Return (X, Y) of the center of cell containing provided text 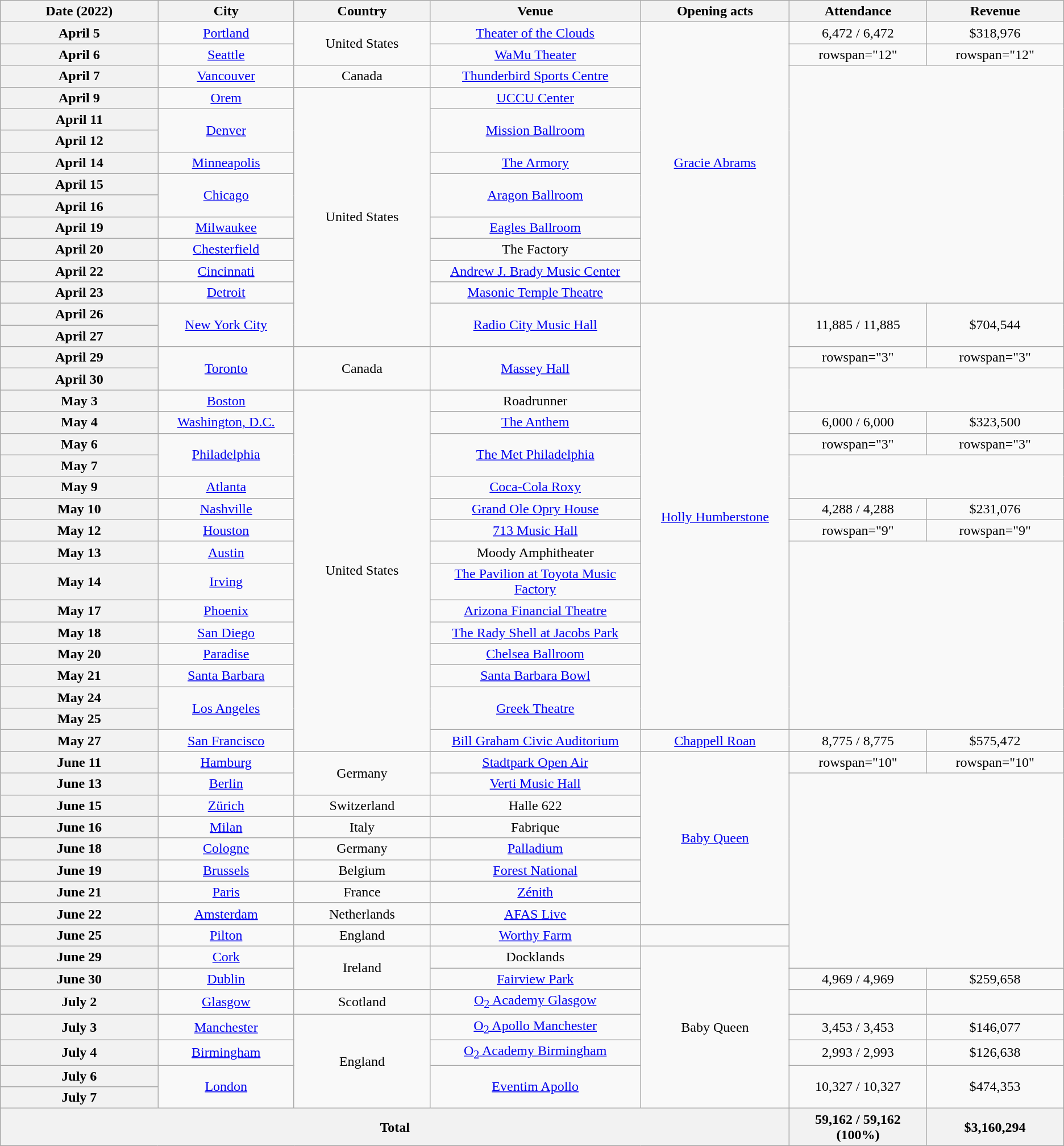
Palladium (535, 849)
Birmingham (226, 1052)
O2 Academy Birmingham (535, 1052)
July 2 (80, 1002)
April 22 (80, 271)
Date (2022) (80, 11)
Thunderbird Sports Centre (535, 76)
June 22 (80, 914)
Houston (226, 530)
May 13 (80, 552)
Switzerland (361, 805)
6,472 / 6,472 (858, 33)
$318,976 (995, 33)
Arizona Financial Theatre (535, 611)
Orem (226, 98)
April 7 (80, 76)
Greek Theatre (535, 708)
Grand Ole Opry House (535, 509)
Revenue (995, 11)
San Francisco (226, 741)
Belgium (361, 870)
April 20 (80, 249)
April 23 (80, 293)
Seattle (226, 55)
Dublin (226, 978)
Verti Music Hall (535, 784)
Halle 622 (535, 805)
April 27 (80, 336)
Bill Graham Civic Auditorium (535, 741)
July 6 (80, 1076)
Stadtpark Open Air (535, 762)
June 16 (80, 827)
Milwaukee (226, 227)
May 7 (80, 466)
London (226, 1087)
Moody Amphitheater (535, 552)
Italy (361, 827)
Worthy Farm (535, 935)
June 11 (80, 762)
April 16 (80, 206)
The Armory (535, 163)
Coca-Cola Roxy (535, 487)
Theater of the Clouds (535, 33)
3,453 / 3,453 (858, 1027)
Detroit (226, 293)
Massey Hall (535, 368)
Zénith (535, 892)
April 9 (80, 98)
Cork (226, 957)
Nashville (226, 509)
The Factory (535, 249)
Cincinnati (226, 271)
The Anthem (535, 422)
Netherlands (361, 914)
Pilton (226, 935)
May 24 (80, 697)
April 30 (80, 379)
Berlin (226, 784)
Andrew J. Brady Music Center (535, 271)
Cologne (226, 849)
Brussels (226, 870)
Attendance (858, 11)
Minneapolis (226, 163)
June 18 (80, 849)
$259,658 (995, 978)
April 5 (80, 33)
Philadelphia (226, 455)
May 6 (80, 444)
Chicago (226, 195)
$323,500 (995, 422)
Manchester (226, 1027)
6,000 / 6,000 (858, 422)
$3,160,294 (995, 1127)
Eagles Ballroom (535, 227)
Total (395, 1127)
WaMu Theater (535, 55)
July 7 (80, 1098)
May 3 (80, 401)
Austin (226, 552)
59,162 / 59,162 (100%) (858, 1127)
Toronto (226, 368)
Eventim Apollo (535, 1087)
Chappell Roan (715, 741)
The Pavilion at Toyota Music Factory (535, 581)
O2 Academy Glasgow (535, 1002)
Paradise (226, 654)
Radio City Music Hall (535, 325)
4,969 / 4,969 (858, 978)
$146,077 (995, 1027)
4,288 / 4,288 (858, 509)
O2 Apollo Manchester (535, 1027)
April 15 (80, 184)
Chelsea Ballroom (535, 654)
Milan (226, 827)
June 13 (80, 784)
Roadrunner (535, 401)
May 4 (80, 422)
Santa Barbara Bowl (535, 676)
April 19 (80, 227)
Fairview Park (535, 978)
Opening acts (715, 11)
June 15 (80, 805)
June 29 (80, 957)
May 12 (80, 530)
$231,076 (995, 509)
Paris (226, 892)
11,885 / 11,885 (858, 325)
Scotland (361, 1002)
Irving (226, 581)
April 11 (80, 119)
April 6 (80, 55)
Washington, D.C. (226, 422)
Zürich (226, 805)
Holly Humberstone (715, 517)
Docklands (535, 957)
San Diego (226, 633)
$474,353 (995, 1087)
Masonic Temple Theatre (535, 293)
April 12 (80, 141)
Denver (226, 130)
The Met Philadelphia (535, 455)
May 20 (80, 654)
May 9 (80, 487)
UCCU Center (535, 98)
May 25 (80, 719)
June 25 (80, 935)
Mission Ballroom (535, 130)
April 29 (80, 358)
France (361, 892)
May 14 (80, 581)
Atlanta (226, 487)
Country (361, 11)
Ireland (361, 968)
Vancouver (226, 76)
Boston (226, 401)
June 21 (80, 892)
Aragon Ballroom (535, 195)
8,775 / 8,775 (858, 741)
The Rady Shell at Jacobs Park (535, 633)
AFAS Live (535, 914)
June 19 (80, 870)
Amsterdam (226, 914)
Gracie Abrams (715, 163)
Venue (535, 11)
June 30 (80, 978)
Glasgow (226, 1002)
Santa Barbara (226, 676)
New York City (226, 325)
10,327 / 10,327 (858, 1087)
Fabrique (535, 827)
Chesterfield (226, 249)
Forest National (535, 870)
May 17 (80, 611)
July 3 (80, 1027)
April 14 (80, 163)
Phoenix (226, 611)
April 26 (80, 314)
Hamburg (226, 762)
May 18 (80, 633)
713 Music Hall (535, 530)
Portland (226, 33)
City (226, 11)
Los Angeles (226, 708)
$575,472 (995, 741)
May 27 (80, 741)
May 10 (80, 509)
July 4 (80, 1052)
$126,638 (995, 1052)
$704,544 (995, 325)
May 21 (80, 676)
2,993 / 2,993 (858, 1052)
